Output the (x, y) coordinate of the center of the cell containing the given text.  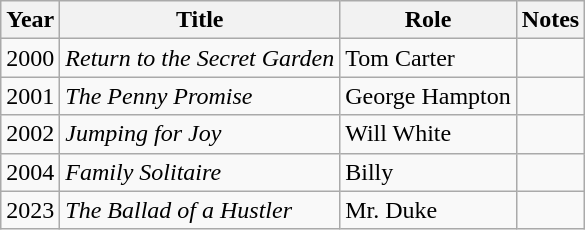
The Penny Promise (200, 96)
2023 (30, 210)
Family Solitaire (200, 172)
Role (428, 20)
Billy (428, 172)
Title (200, 20)
Will White (428, 134)
The Ballad of a Hustler (200, 210)
2001 (30, 96)
2004 (30, 172)
Return to the Secret Garden (200, 58)
George Hampton (428, 96)
Mr. Duke (428, 210)
Jumping for Joy (200, 134)
Notes (550, 20)
Year (30, 20)
Tom Carter (428, 58)
2000 (30, 58)
2002 (30, 134)
